Locate the cell with the specified text and output its [X, Y] center coordinate. 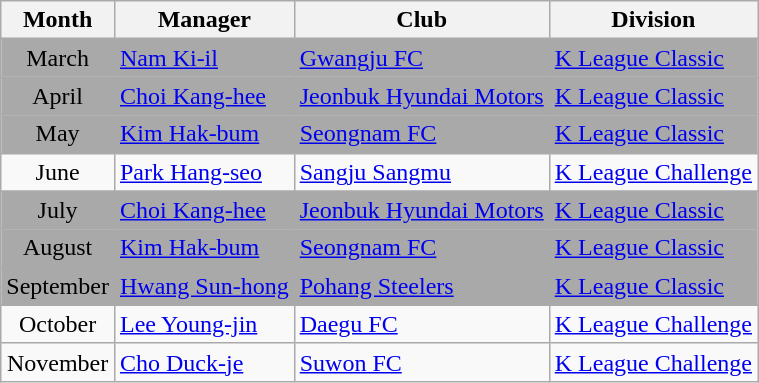
August [58, 248]
Sangju Sangmu [422, 172]
Lee Young-jin [204, 324]
July [58, 210]
November [58, 362]
Suwon FC [422, 362]
Park Hang-seo [204, 172]
October [58, 324]
June [58, 172]
September [58, 286]
April [58, 96]
March [58, 58]
Cho Duck-je [204, 362]
Gwangju FC [422, 58]
Pohang Steelers [422, 286]
Month [58, 20]
Daegu FC [422, 324]
Club [422, 20]
May [58, 134]
Nam Ki-il [204, 58]
Hwang Sun-hong [204, 286]
Division [653, 20]
Manager [204, 20]
